Return [x, y] of the center of cell containing provided text 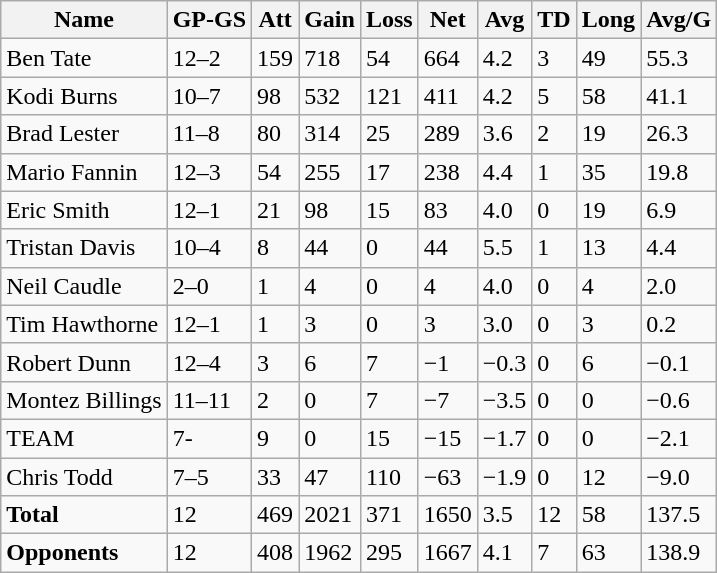
Brad Lester [84, 134]
2.0 [679, 286]
−0.6 [679, 400]
10–4 [209, 248]
Long [608, 20]
408 [276, 553]
TEAM [84, 438]
Montez Billings [84, 400]
80 [276, 134]
25 [389, 134]
411 [448, 96]
159 [276, 58]
−9.0 [679, 477]
255 [330, 172]
17 [389, 172]
63 [608, 553]
6.9 [679, 210]
Eric Smith [84, 210]
83 [448, 210]
8 [276, 248]
12–3 [209, 172]
12–4 [209, 362]
−7 [448, 400]
0.2 [679, 324]
Robert Dunn [84, 362]
12–2 [209, 58]
11–8 [209, 134]
314 [330, 134]
1667 [448, 553]
−15 [448, 438]
4.1 [504, 553]
532 [330, 96]
Name [84, 20]
Total [84, 515]
Chris Todd [84, 477]
295 [389, 553]
TD [554, 20]
664 [448, 58]
Avg/G [679, 20]
35 [608, 172]
19.8 [679, 172]
10–7 [209, 96]
110 [389, 477]
7–5 [209, 477]
47 [330, 477]
−1.9 [504, 477]
5 [554, 96]
Gain [330, 20]
289 [448, 134]
718 [330, 58]
238 [448, 172]
3.6 [504, 134]
7- [209, 438]
−3.5 [504, 400]
2021 [330, 515]
Net [448, 20]
138.9 [679, 553]
GP-GS [209, 20]
3.5 [504, 515]
11–11 [209, 400]
Loss [389, 20]
137.5 [679, 515]
21 [276, 210]
121 [389, 96]
9 [276, 438]
−0.3 [504, 362]
55.3 [679, 58]
Kodi Burns [84, 96]
−1 [448, 362]
−0.1 [679, 362]
Neil Caudle [84, 286]
Ben Tate [84, 58]
5.5 [504, 248]
49 [608, 58]
1650 [448, 515]
3.0 [504, 324]
Avg [504, 20]
−2.1 [679, 438]
41.1 [679, 96]
Att [276, 20]
371 [389, 515]
Opponents [84, 553]
−1.7 [504, 438]
26.3 [679, 134]
Tim Hawthorne [84, 324]
1962 [330, 553]
−63 [448, 477]
33 [276, 477]
2–0 [209, 286]
469 [276, 515]
Tristan Davis [84, 248]
13 [608, 248]
Mario Fannin [84, 172]
